Determine the (X, Y) coordinate at the center of the cell enclosing the given text.  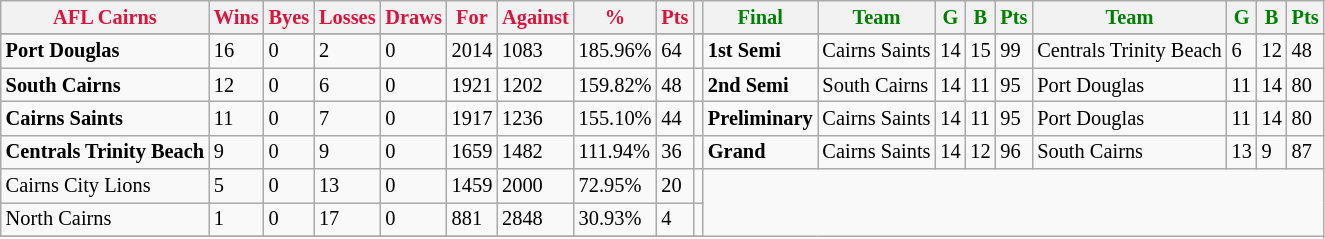
Grand (760, 152)
15 (980, 51)
AFL Cairns (105, 17)
North Cairns (105, 219)
Against (536, 17)
For (472, 17)
5 (236, 186)
64 (674, 51)
Final (760, 17)
87 (1306, 152)
30.93% (616, 219)
1482 (536, 152)
2014 (472, 51)
1st Semi (760, 51)
1659 (472, 152)
159.82% (616, 85)
1921 (472, 85)
4 (674, 219)
7 (347, 118)
2nd Semi (760, 85)
2 (347, 51)
17 (347, 219)
1083 (536, 51)
1917 (472, 118)
36 (674, 152)
Preliminary (760, 118)
72.95% (616, 186)
Wins (236, 17)
99 (1014, 51)
96 (1014, 152)
16 (236, 51)
44 (674, 118)
155.10% (616, 118)
2848 (536, 219)
Cairns City Lions (105, 186)
20 (674, 186)
2000 (536, 186)
881 (472, 219)
1459 (472, 186)
1202 (536, 85)
111.94% (616, 152)
% (616, 17)
1 (236, 219)
Draws (413, 17)
Losses (347, 17)
185.96% (616, 51)
1236 (536, 118)
Byes (289, 17)
